Identify which cell holds the provided text, then report its [X, Y] central coordinate. 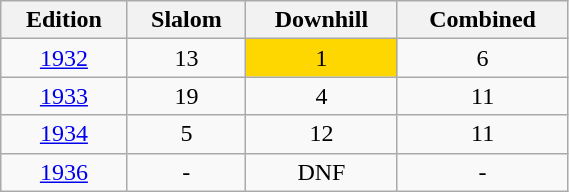
Combined [482, 20]
13 [186, 58]
12 [322, 134]
5 [186, 134]
1932 [64, 58]
1933 [64, 96]
1 [322, 58]
6 [482, 58]
Slalom [186, 20]
Downhill [322, 20]
DNF [322, 172]
19 [186, 96]
Edition [64, 20]
1936 [64, 172]
1934 [64, 134]
4 [322, 96]
